Output the (x, y) coordinate of the center of the cell containing the given text.  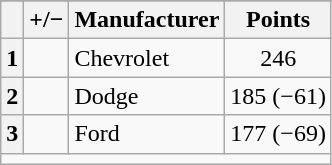
246 (278, 58)
Manufacturer (147, 20)
Dodge (147, 96)
177 (−69) (278, 134)
3 (12, 134)
Chevrolet (147, 58)
2 (12, 96)
185 (−61) (278, 96)
1 (12, 58)
Ford (147, 134)
+/− (46, 20)
Points (278, 20)
